Extract the (X, Y) coordinate from the center of the cell holding the provided text.  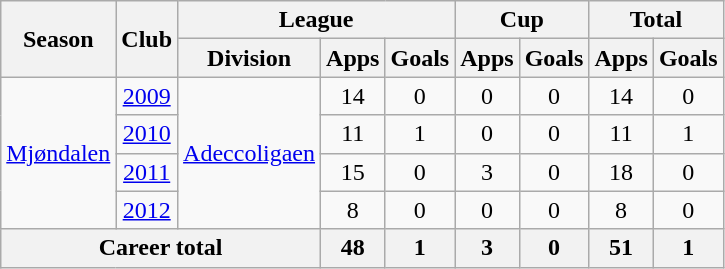
2011 (147, 172)
Division (250, 58)
Career total (161, 248)
2010 (147, 134)
15 (353, 172)
Cup (522, 20)
2012 (147, 210)
48 (353, 248)
Adeccoligaen (250, 153)
League (316, 20)
51 (621, 248)
18 (621, 172)
Club (147, 39)
2009 (147, 96)
Season (58, 39)
Total (656, 20)
Mjøndalen (58, 153)
